Return (X, Y) of the center of cell containing provided text 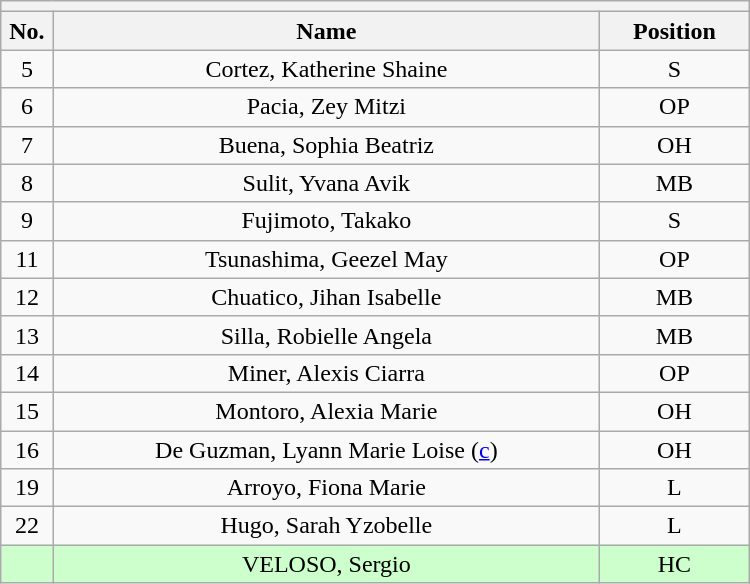
19 (27, 488)
De Guzman, Lyann Marie Loise (c) (326, 449)
9 (27, 221)
15 (27, 411)
22 (27, 526)
VELOSO, Sergio (326, 564)
12 (27, 297)
Position (675, 31)
5 (27, 69)
7 (27, 145)
Arroyo, Fiona Marie (326, 488)
Tsunashima, Geezel May (326, 259)
Hugo, Sarah Yzobelle (326, 526)
HC (675, 564)
Fujimoto, Takako (326, 221)
No. (27, 31)
13 (27, 335)
Cortez, Katherine Shaine (326, 69)
6 (27, 107)
Buena, Sophia Beatriz (326, 145)
Pacia, Zey Mitzi (326, 107)
Name (326, 31)
16 (27, 449)
Silla, Robielle Angela (326, 335)
11 (27, 259)
Sulit, Yvana Avik (326, 183)
Chuatico, Jihan Isabelle (326, 297)
Miner, Alexis Ciarra (326, 373)
Montoro, Alexia Marie (326, 411)
14 (27, 373)
8 (27, 183)
